Return (x, y) of the center of cell containing provided text 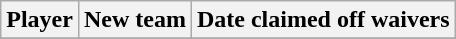
Date claimed off waivers (323, 20)
Player (40, 20)
New team (134, 20)
